Return [x, y] of the center of cell containing provided text 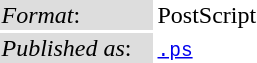
Format: [76, 15]
Published as: [76, 48]
